Return (X, Y) of the center of cell containing provided text 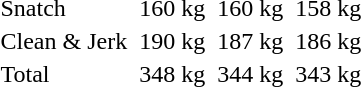
187 kg (250, 41)
190 kg (172, 41)
